Locate the cell with the specified text and output its [x, y] center coordinate. 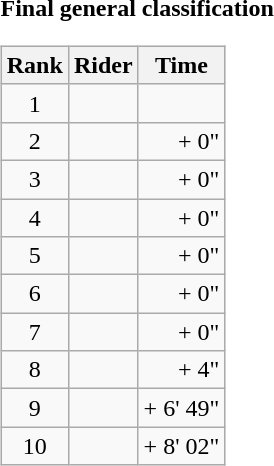
2 [34, 141]
Rank [34, 65]
10 [34, 446]
8 [34, 370]
9 [34, 408]
3 [34, 179]
Time [182, 65]
+ 4" [182, 370]
1 [34, 103]
4 [34, 217]
+ 6' 49" [182, 408]
5 [34, 256]
+ 8' 02" [182, 446]
Rider [103, 65]
6 [34, 294]
7 [34, 332]
